Scan for the cell matching the given text and deliver its (x, y) coordinate at center. 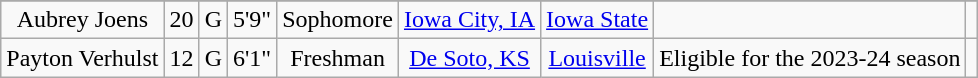
Louisville (598, 58)
Iowa State (598, 20)
De Soto, KS (469, 58)
Aubrey Joens (82, 20)
20 (182, 20)
Eligible for the 2023-24 season (810, 58)
6'1" (252, 58)
Payton Verhulst (82, 58)
Iowa City, IA (469, 20)
Freshman (338, 58)
5'9" (252, 20)
Sophomore (338, 20)
12 (182, 58)
